Return (X, Y) of the center of cell containing provided text 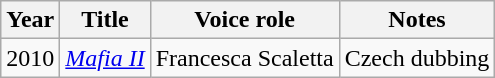
Year (30, 20)
Notes (417, 20)
Francesca Scaletta (244, 58)
Mafia II (105, 58)
Title (105, 20)
Czech dubbing (417, 58)
2010 (30, 58)
Voice role (244, 20)
